Search for the cell housing the specified text and yield its (x, y) center coordinate. 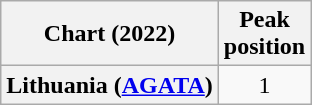
Chart (2022) (110, 34)
Peakposition (264, 34)
Lithuania (AGATA) (110, 85)
1 (264, 85)
